Find where the given text appears and provide that cell's center as (x, y) coordinate. 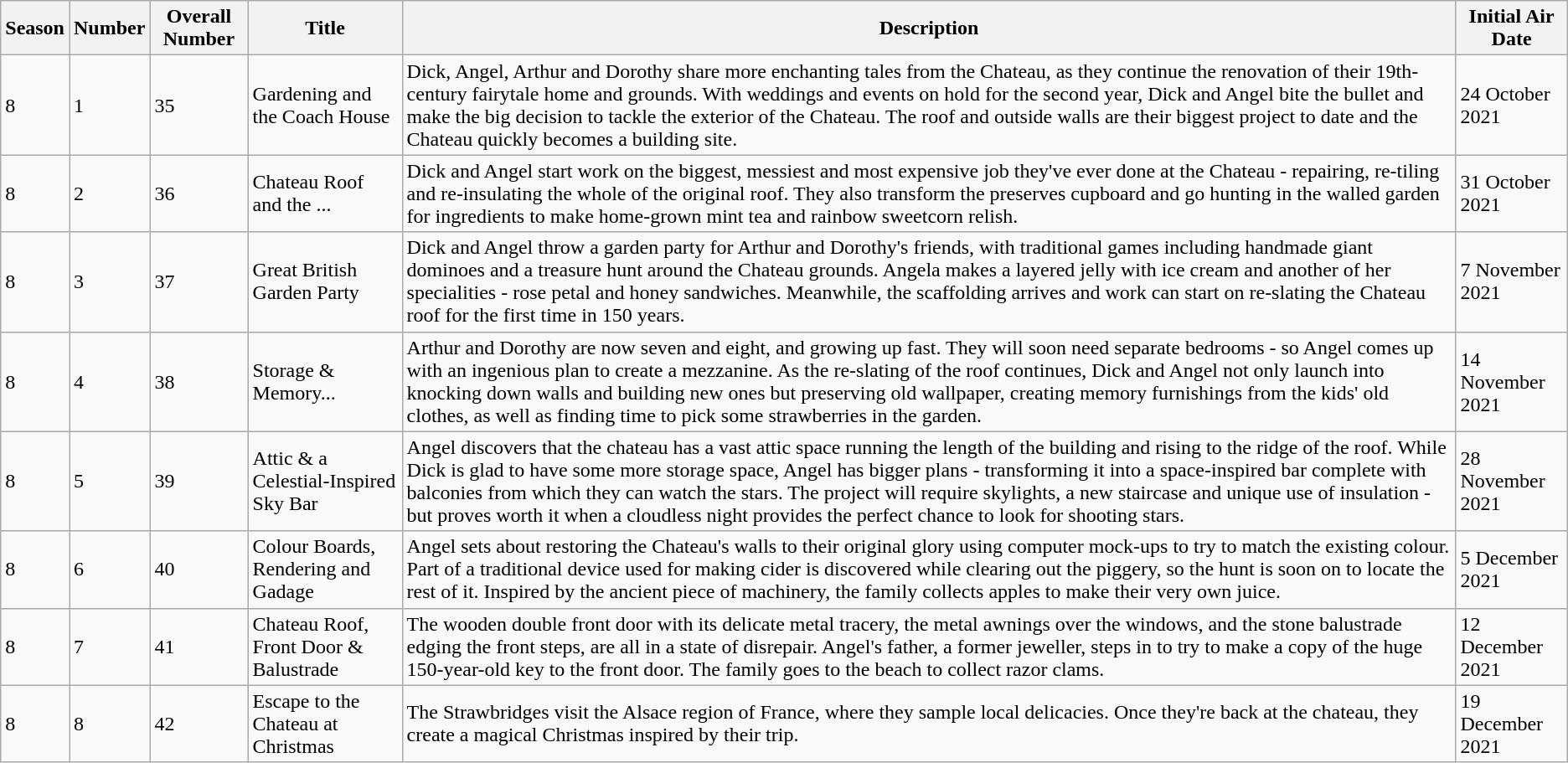
40 (199, 570)
1 (109, 106)
5 December 2021 (1511, 570)
Title (325, 28)
Gardening and the Coach House (325, 106)
7 (109, 647)
4 (109, 382)
37 (199, 281)
6 (109, 570)
Initial Air Date (1511, 28)
Escape to the Chateau at Christmas (325, 724)
Storage & Memory... (325, 382)
5 (109, 481)
39 (199, 481)
3 (109, 281)
Chateau Roof and the ... (325, 193)
Description (929, 28)
42 (199, 724)
Number (109, 28)
Season (35, 28)
31 October 2021 (1511, 193)
Overall Number (199, 28)
28 November 2021 (1511, 481)
Colour Boards, Rendering and Gadage (325, 570)
Chateau Roof, Front Door & Balustrade (325, 647)
Attic & a Celestial-Inspired Sky Bar (325, 481)
Great British Garden Party (325, 281)
19 December 2021 (1511, 724)
2 (109, 193)
7 November 2021 (1511, 281)
35 (199, 106)
38 (199, 382)
12 December 2021 (1511, 647)
36 (199, 193)
14 November 2021 (1511, 382)
41 (199, 647)
24 October 2021 (1511, 106)
